Scan for the cell matching the given text and deliver its (x, y) coordinate at center. 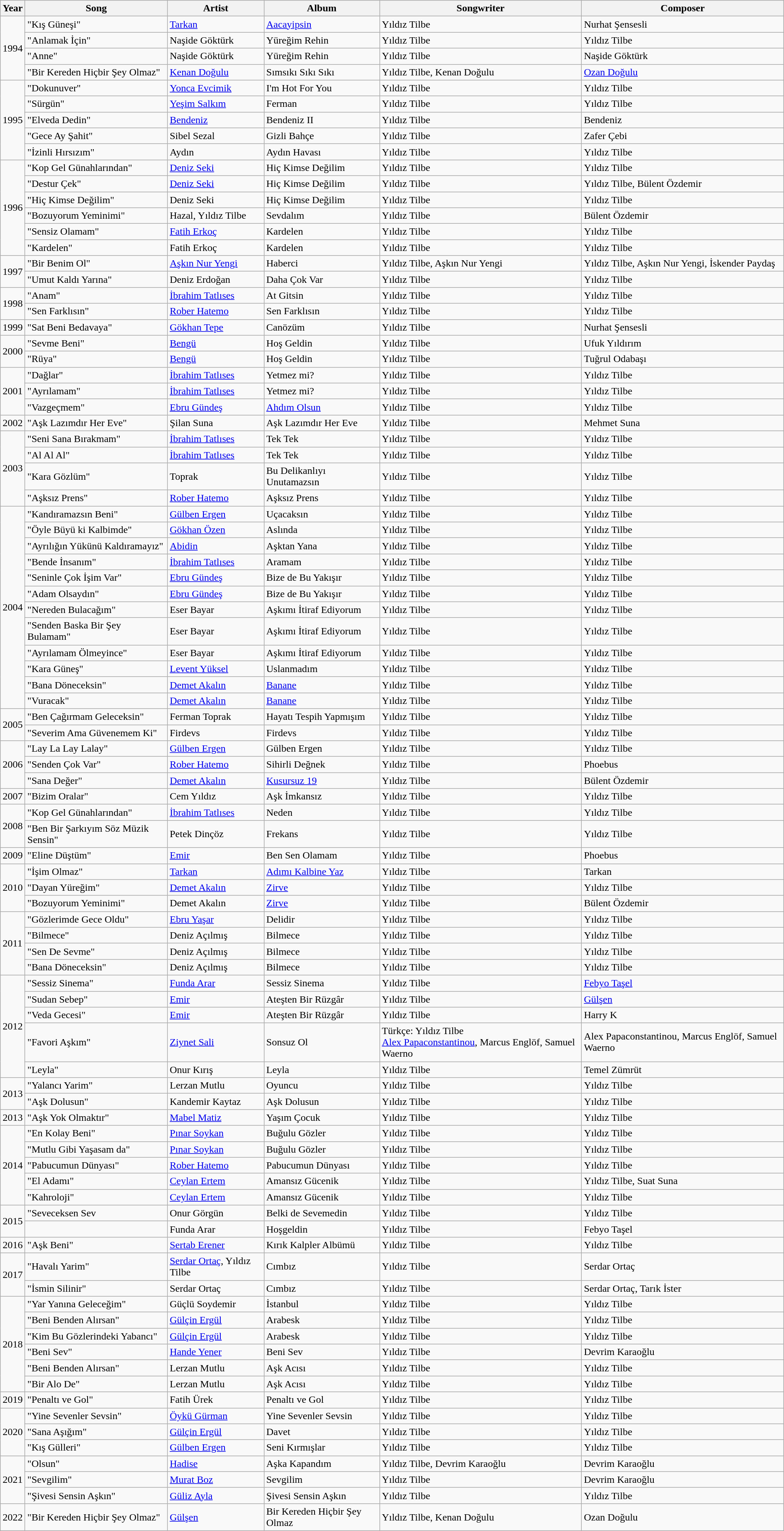
"Seninle Çok İşim Var" (96, 578)
"Nereden Bulacağım" (96, 610)
Sımsıkı Sıkı Sıkı (322, 72)
"Havalı Yarim" (96, 1266)
2014 (13, 1165)
"Pabucumun Dünyası" (96, 1165)
Pabucumun Dünyası (322, 1165)
Sibel Sezal (216, 136)
"Aşksız Prens" (96, 498)
Hoşgeldin (322, 1229)
Penaltı ve Gol (322, 1400)
"Al Al Al" (96, 455)
Öykü Gürman (216, 1416)
"Kış Güneşi" (96, 24)
Temel Zümrüt (683, 1070)
Tuğrul Odabaşı (683, 359)
"Yar Yanına Geleceğim" (96, 1304)
Türkçe: Yıldız TilbeAlex Papaconstantinou, Marcus Englöf, Samuel Waerno (481, 1042)
"Bende İnsanım" (96, 562)
Delidir (322, 919)
2007 (13, 797)
2009 (13, 856)
"Sürgün" (96, 104)
"Ben Çağırmam Geleceksin" (96, 716)
2010 (13, 887)
Haberci (322, 264)
Ziynet Sali (216, 1042)
Şivesi Sensin Aşkın (322, 1495)
Kırık Kalpler Albümü (322, 1245)
"Anne" (96, 56)
Harry K (683, 1015)
Sen Farklısın (322, 311)
"Ben Bir Şarkıyım Söz Müzik Sensin" (96, 834)
Sevgilim (322, 1479)
"İşim Olmaz" (96, 872)
"Bir Benim Ol" (96, 264)
Petek Dinçöz (216, 834)
Gökhan Özen (216, 530)
Leyla (322, 1070)
"Sevgilim" (96, 1479)
"Rüya" (96, 359)
"Senden Çok Var" (96, 765)
Ferman (322, 104)
Aşkın Nur Yengi (216, 264)
"İzinli Hırsızım" (96, 152)
"Kara Güneş" (96, 669)
Artist (216, 8)
Canözüm (322, 327)
2016 (13, 1245)
Aşk İmkansız (322, 797)
2003 (13, 468)
"Gözlerimde Gece Oldu" (96, 919)
Gizli Bahçe (322, 136)
"Eline Düştüm" (96, 856)
Sevdalım (322, 216)
Ebru Yaşar (216, 919)
"Aşk Dolusun" (96, 1102)
"Sevme Beni" (96, 343)
"Hiç Kimse Değilim" (96, 200)
1997 (13, 272)
"Sana Aşığım" (96, 1432)
Ferman Toprak (216, 716)
Hande Yener (216, 1352)
"Sen Farklısın" (96, 311)
Adımı Kalbine Yaz (322, 872)
"Bir Alo De" (96, 1384)
2005 (13, 724)
Zafer Çebi (683, 136)
Composer (683, 8)
"Dağlar" (96, 375)
Uslanmadım (322, 669)
Mabel Matiz (216, 1117)
Kusursuz 19 (322, 781)
"Senden Baska Bir Şey Bulamam" (96, 631)
2017 (13, 1275)
"Adam Olsaydın" (96, 594)
"Vazgeçmem" (96, 407)
"Kandıramazsın Beni" (96, 514)
"Dokunuver" (96, 88)
Yıldız Tilbe, Aşkın Nur Yengi (481, 264)
"Ayrılamam" (96, 391)
"Beni Sev" (96, 1352)
Hadise (216, 1464)
Aramam (322, 562)
Cem Yıldız (216, 797)
Güliz Ayla (216, 1495)
2000 (13, 351)
Ahdım Olsun (322, 407)
Davet (322, 1432)
"Yine Sevenler Sevsin" (96, 1416)
Song (96, 8)
"Bizim Oralar" (96, 797)
"İsmin Silinir" (96, 1288)
"Sensiz Olamam" (96, 232)
Aslında (322, 530)
1998 (13, 303)
Onur Görgün (216, 1213)
"Bilmece" (96, 935)
2006 (13, 765)
"Aşk Lazımdır Her Eve" (96, 423)
"Elveda Dedin" (96, 120)
Sessiz Sinema (322, 983)
Aşka Kapandım (322, 1464)
"Destur Çek" (96, 184)
"Anam" (96, 295)
Alex Papaconstantinou, Marcus Englöf, Samuel Waerno (683, 1042)
"Ayrılığın Yükünü Kaldıramayız" (96, 546)
"Vuracak" (96, 701)
Aydın Havası (322, 152)
"Sat Beni Bedavaya" (96, 327)
Album (322, 8)
"Favori Aşkım" (96, 1042)
Yıldız Tilbe, Suat Suna (683, 1181)
Aacayipsin (322, 24)
Serdar Ortaç, Yıldız Tilbe (216, 1266)
"Kahroloji" (96, 1197)
"Sana Değer" (96, 781)
1995 (13, 120)
Deniz Erdoğan (216, 279)
"Kara Gözlüm" (96, 477)
"Veda Gecesi" (96, 1015)
Yeşim Salkım (216, 104)
Abidin (216, 546)
Onur Kırış (216, 1070)
Neden (322, 812)
Bendeniz II (322, 120)
"Öyle Büyü ki Kalbimde" (96, 530)
Uçacaksın (322, 514)
2001 (13, 391)
Fatih Ürek (216, 1400)
2020 (13, 1432)
Yıldız Tilbe, Bülent Özdemir (683, 184)
Sertab Erener (216, 1245)
Daha Çok Var (322, 279)
"Umut Kaldı Yarına" (96, 279)
Ben Sen Olamam (322, 856)
"Sudan Sebep" (96, 999)
Sonsuz Ol (322, 1042)
2011 (13, 943)
Kandemir Kaytaz (216, 1102)
Aşk Lazımdır Her Eve (322, 423)
Seni Kırmışlar (322, 1448)
"Yalancı Yarim" (96, 1086)
"Şivesi Sensin Aşkın" (96, 1495)
Beni Sev (322, 1352)
Yıldız Tilbe, Aşkın Nur Yengi, İskender Paydaş (683, 264)
"Sen De Sevme" (96, 951)
2002 (13, 423)
2019 (13, 1400)
Toprak (216, 477)
"Kış Gülleri" (96, 1448)
2018 (13, 1344)
"Kim Bu Gözlerindeki Yabancı" (96, 1336)
Sihirli Değnek (322, 765)
Belki de Sevemedin (322, 1213)
"Severim Ama Güvenemem Ki" (96, 733)
"Seveceksen Sev (96, 1213)
Aşktan Yana (322, 546)
Aşksız Prens (322, 498)
"Dayan Yüreğim" (96, 887)
Hayatı Tespih Yapmışım (322, 716)
At Gitsin (322, 295)
"Lay La Lay Lalay" (96, 749)
Aydın (216, 152)
Mehmet Suna (683, 423)
Oyuncu (322, 1086)
Murat Boz (216, 1479)
2004 (13, 608)
"Aşk Beni" (96, 1245)
2015 (13, 1221)
"Aşk Yok Olmaktır" (96, 1117)
Ufuk Yıldırım (683, 343)
"Mutlu Gibi Yaşasam da" (96, 1149)
"El Adamı" (96, 1181)
"Kardelen" (96, 248)
2012 (13, 1026)
Kenan Doğulu (216, 72)
Songwriter (481, 8)
Hazal, Yıldız Tilbe (216, 216)
Yıldız Tilbe, Devrim Karaoğlu (481, 1464)
Bir Kereden Hiçbir Şey Olmaz (322, 1517)
Yine Sevenler Sevsin (322, 1416)
"Olsun" (96, 1464)
Year (13, 8)
"En Kolay Beni" (96, 1133)
Bu Delikanlıyı Unutamazsın (322, 477)
"Sessiz Sinema" (96, 983)
Levent Yüksel (216, 669)
2008 (13, 826)
"Seni Sana Bırakmam" (96, 439)
"Gece Ay Şahit" (96, 136)
"Ayrılamam Ölmeyince" (96, 653)
İstanbul (322, 1304)
Yaşım Çocuk (322, 1117)
Gökhan Tepe (216, 327)
Şilan Suna (216, 423)
"Penaltı ve Gol" (96, 1400)
2022 (13, 1517)
Frekans (322, 834)
1996 (13, 207)
"Leyla" (96, 1070)
2021 (13, 1479)
I'm Hot For You (322, 88)
Yonca Evcimik (216, 88)
Güçlü Soydemir (216, 1304)
1994 (13, 48)
Serdar Ortaç, Tarık İster (683, 1288)
1999 (13, 327)
"Anlamak İçin" (96, 40)
Aşk Dolusun (322, 1102)
